From the cell containing the given text, extract its center point as (X, Y) coordinate. 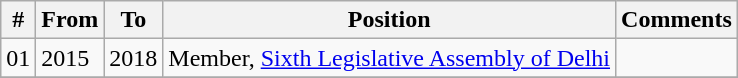
Position (390, 20)
# (18, 20)
2015 (70, 58)
2018 (134, 58)
From (70, 20)
Member, Sixth Legislative Assembly of Delhi (390, 58)
Comments (677, 20)
01 (18, 58)
To (134, 20)
